Locate the cell with the specified text and output its (X, Y) center coordinate. 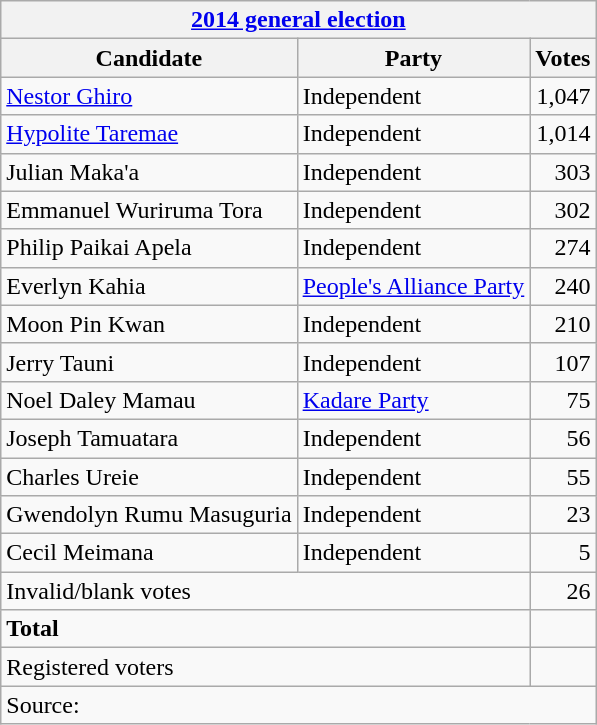
Votes (563, 58)
Jerry Tauni (149, 362)
Julian Maka'a (149, 172)
People's Alliance Party (414, 286)
Emmanuel Wuriruma Tora (149, 210)
55 (563, 477)
Everlyn Kahia (149, 286)
Joseph Tamuatara (149, 438)
Gwendolyn Rumu Masuguria (149, 515)
Kadare Party (414, 400)
Registered voters (266, 667)
26 (563, 591)
Cecil Meimana (149, 553)
2014 general election (298, 20)
303 (563, 172)
Party (414, 58)
Total (266, 629)
210 (563, 324)
240 (563, 286)
Candidate (149, 58)
5 (563, 553)
1,014 (563, 134)
1,047 (563, 96)
23 (563, 515)
56 (563, 438)
Invalid/blank votes (266, 591)
302 (563, 210)
107 (563, 362)
Moon Pin Kwan (149, 324)
Nestor Ghiro (149, 96)
75 (563, 400)
274 (563, 248)
Source: (298, 705)
Charles Ureie (149, 477)
Noel Daley Mamau (149, 400)
Hypolite Taremae (149, 134)
Philip Paikai Apela (149, 248)
